Output the [x, y] coordinate of the center of the cell containing the given text.  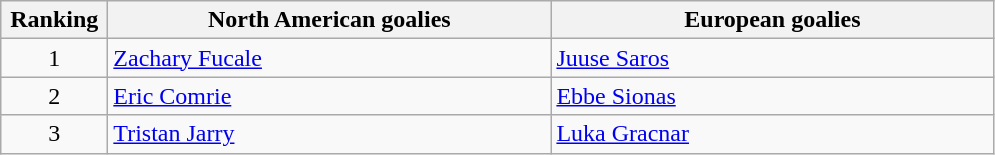
Juuse Saros [772, 58]
Ebbe Sionas [772, 96]
2 [54, 96]
Eric Comrie [330, 96]
Ranking [54, 20]
Zachary Fucale [330, 58]
3 [54, 134]
1 [54, 58]
European goalies [772, 20]
North American goalies [330, 20]
Luka Gracnar [772, 134]
Tristan Jarry [330, 134]
